Return (x, y) of the center of cell containing provided text 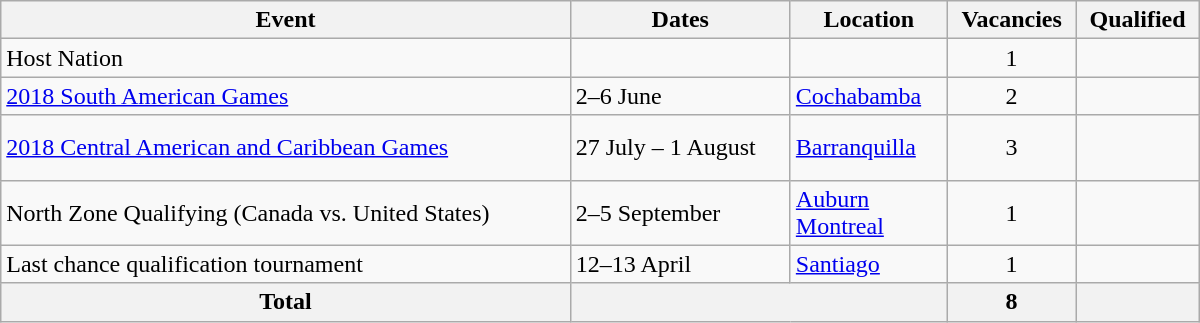
Location (868, 20)
27 July – 1 August (680, 148)
Santiago (868, 264)
2–5 September (680, 212)
Host Nation (286, 58)
2–6 June (680, 96)
3 (1011, 148)
Event (286, 20)
12–13 April (680, 264)
Vacancies (1011, 20)
Auburn Montreal (868, 212)
North Zone Qualifying (Canada vs. United States) (286, 212)
Barranquilla (868, 148)
8 (1011, 302)
Cochabamba (868, 96)
Dates (680, 20)
Total (286, 302)
2 (1011, 96)
2018 South American Games (286, 96)
Last chance qualification tournament (286, 264)
2018 Central American and Caribbean Games (286, 148)
Qualified (1138, 20)
